Scan for the cell matching the given text and deliver its [X, Y] coordinate at center. 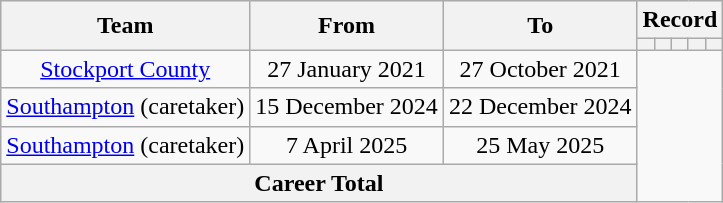
25 May 2025 [540, 145]
15 December 2024 [347, 107]
Career Total [319, 183]
Record [680, 20]
From [347, 26]
27 October 2021 [540, 69]
22 December 2024 [540, 107]
Team [126, 26]
7 April 2025 [347, 145]
To [540, 26]
Stockport County [126, 69]
27 January 2021 [347, 69]
